Detect which cell encompasses the target text, then output its [x, y] center coordinate. 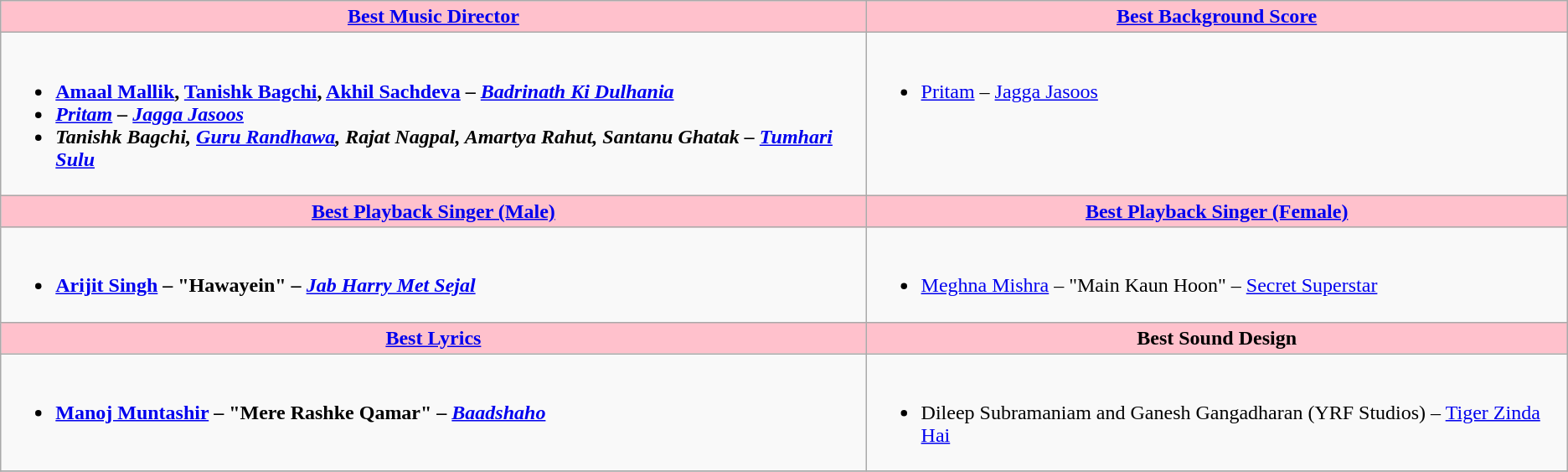
Best Lyrics [434, 338]
Arijit Singh – "Hawayein" – Jab Harry Met Sejal [434, 275]
Best Playback Singer (Male) [434, 211]
Manoj Muntashir – "Mere Rashke Qamar" – Baadshaho [434, 412]
Pritam – Jagga Jasoos [1216, 114]
Best Background Score [1216, 17]
Meghna Mishra – "Main Kaun Hoon" – Secret Superstar [1216, 275]
Dileep Subramaniam and Ganesh Gangadharan (YRF Studios) – Tiger Zinda Hai [1216, 412]
Best Music Director [434, 17]
Best Sound Design [1216, 338]
Best Playback Singer (Female) [1216, 211]
